Capture the cell that displays the provided text and extract its (X, Y) central coordinate. 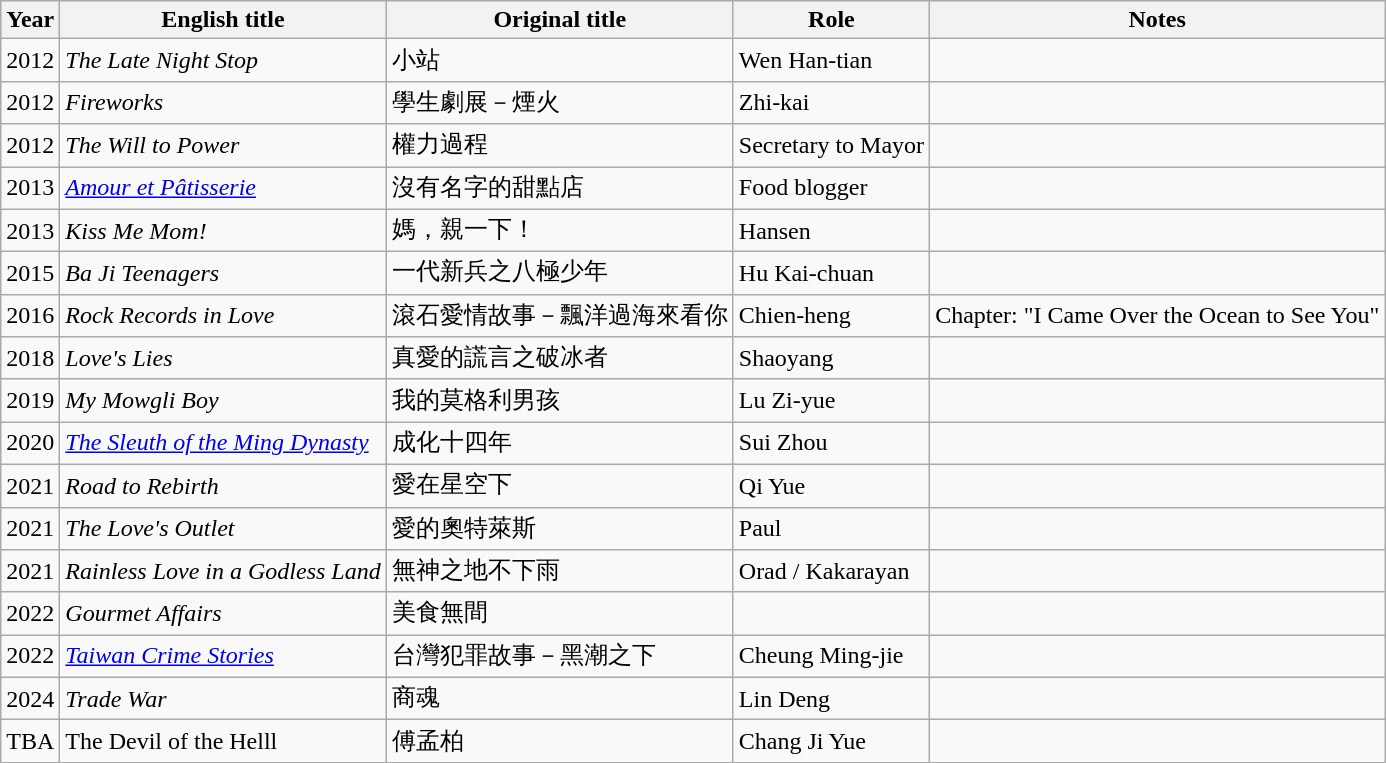
小站 (560, 60)
The Love's Outlet (223, 528)
Taiwan Crime Stories (223, 656)
一代新兵之八極少年 (560, 274)
The Sleuth of the Ming Dynasty (223, 444)
Hansen (831, 230)
The Will to Power (223, 146)
My Mowgli Boy (223, 400)
Wen Han-tian (831, 60)
美食無間 (560, 614)
Kiss Me Mom! (223, 230)
2020 (30, 444)
2016 (30, 316)
Ba Ji Teenagers (223, 274)
商魂 (560, 698)
Love's Lies (223, 358)
Notes (1158, 20)
Qi Yue (831, 486)
2024 (30, 698)
傅孟柏 (560, 742)
Secretary to Mayor (831, 146)
Lin Deng (831, 698)
TBA (30, 742)
滾石愛情故事－飄洋過海來看你 (560, 316)
Fireworks (223, 102)
媽，親一下！ (560, 230)
Role (831, 20)
我的莫格利男孩 (560, 400)
權力過程 (560, 146)
Original title (560, 20)
沒有名字的甜點店 (560, 188)
The Late Night Stop (223, 60)
The Devil of the Helll (223, 742)
成化十四年 (560, 444)
Hu Kai-chuan (831, 274)
2015 (30, 274)
Paul (831, 528)
Year (30, 20)
English title (223, 20)
Road to Rebirth (223, 486)
Amour et Pâtisserie (223, 188)
Sui Zhou (831, 444)
Shaoyang (831, 358)
Lu Zi-yue (831, 400)
愛在星空下 (560, 486)
學生劇展－煙火 (560, 102)
真愛的謊言之破冰者 (560, 358)
Chang Ji Yue (831, 742)
Cheung Ming-jie (831, 656)
Gourmet Affairs (223, 614)
Food blogger (831, 188)
Trade War (223, 698)
愛的奧特萊斯 (560, 528)
台灣犯罪故事－黑潮之下 (560, 656)
Rock Records in Love (223, 316)
Chien-heng (831, 316)
2019 (30, 400)
Orad / Kakarayan (831, 572)
無神之地不下雨 (560, 572)
2018 (30, 358)
Zhi-kai (831, 102)
Rainless Love in a Godless Land (223, 572)
Chapter: "I Came Over the Ocean to See You" (1158, 316)
